Detect which cell encompasses the target text, then output its [x, y] center coordinate. 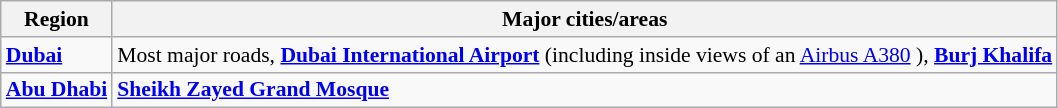
Abu Dhabi [57, 90]
Major cities/areas [584, 19]
Dubai [57, 55]
Region [57, 19]
Sheikh Zayed Grand Mosque [584, 90]
Most major roads, Dubai International Airport (including inside views of an Airbus A380 ), Burj Khalifa [584, 55]
